Locate the cell with the specified text and output its (x, y) center coordinate. 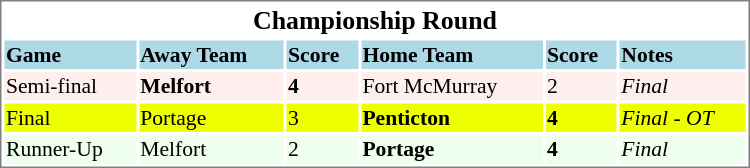
Fort McMurray (452, 86)
Final - OT (683, 118)
Notes (683, 54)
Home Team (452, 54)
Runner-Up (70, 149)
Game (70, 54)
Penticton (452, 118)
Championship Round (374, 20)
Away Team (212, 54)
Semi-final (70, 86)
3 (322, 118)
